Scan for the cell matching the given text and deliver its [x, y] coordinate at center. 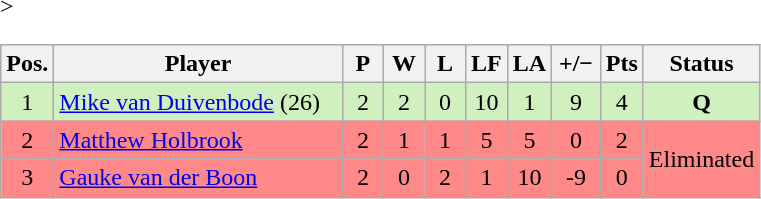
P [362, 64]
LA [529, 64]
Mike van Duivenbode (26) [198, 102]
L [444, 64]
Gauke van der Boon [198, 178]
Pos. [28, 64]
3 [28, 178]
Player [198, 64]
Status [701, 64]
W [404, 64]
Q [701, 102]
-9 [576, 178]
Pts [622, 64]
9 [576, 102]
LF [487, 64]
+/− [576, 64]
4 [622, 102]
Matthew Holbrook [198, 140]
Eliminated [701, 159]
